Extract the (x, y) coordinate from the center of the cell holding the provided text.  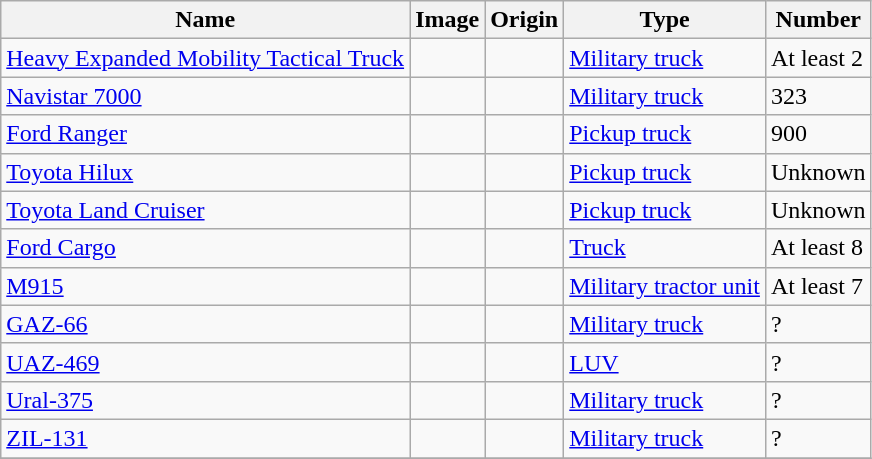
Toyota Land Cruiser (206, 210)
Ural-375 (206, 400)
GAZ-66 (206, 324)
ZIL-131 (206, 438)
At least 8 (818, 248)
Truck (665, 248)
Military tractor unit (665, 286)
Origin (524, 20)
Heavy Expanded Mobility Tactical Truck (206, 58)
Number (818, 20)
Name (206, 20)
Type (665, 20)
At least 7 (818, 286)
Toyota Hilux (206, 172)
Ford Ranger (206, 134)
Ford Cargo (206, 248)
900 (818, 134)
At least 2 (818, 58)
Image (448, 20)
M915 (206, 286)
Navistar 7000 (206, 96)
323 (818, 96)
UAZ-469 (206, 362)
LUV (665, 362)
